Extract the [x, y] coordinate from the center of the cell holding the provided text.  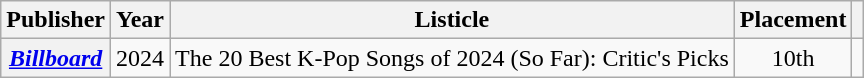
Placement [793, 20]
Publisher [56, 20]
Listicle [452, 20]
2024 [140, 58]
Year [140, 20]
10th [793, 58]
The 20 Best K-Pop Songs of 2024 (So Far): Critic's Picks [452, 58]
Billboard [56, 58]
